From the cell containing the given text, extract its center point as (X, Y) coordinate. 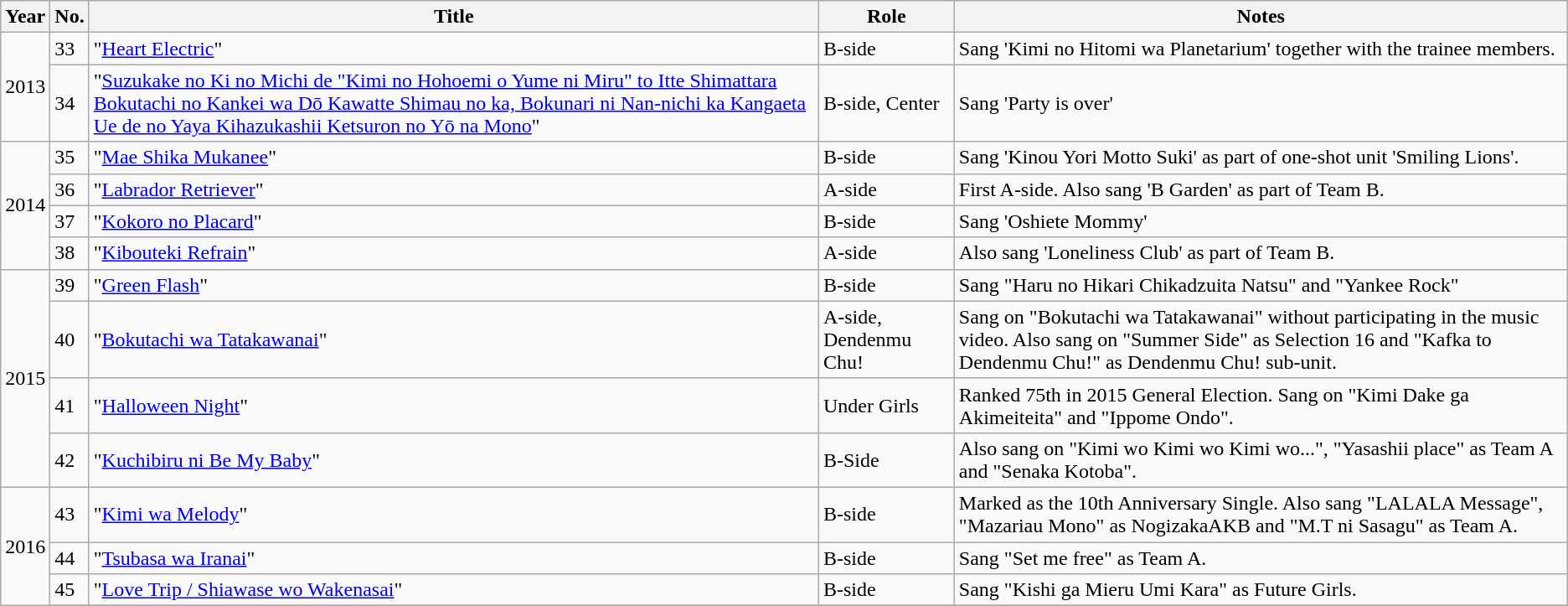
43 (70, 515)
"Kuchibiru ni Be My Baby" (454, 459)
37 (70, 221)
"Kokoro no Placard" (454, 221)
Marked as the 10th Anniversary Single. Also sang "LALALA Message", "Mazariau Mono" as NogizakaAKB and "M.T ni Sasagu" as Team A. (1261, 515)
"Mae Shika Mukanee" (454, 158)
Sang 'Kimi no Hitomi wa Planetarium' together with the trainee members. (1261, 49)
Under Girls (886, 406)
42 (70, 459)
40 (70, 339)
Role (886, 17)
Also sang 'Loneliness Club' as part of Team B. (1261, 253)
33 (70, 49)
First A-side. Also sang 'B Garden' as part of Team B. (1261, 189)
39 (70, 285)
Also sang on "Kimi wo Kimi wo Kimi wo...", "Yasashii place" as Team A and "Senaka Kotoba". (1261, 459)
Notes (1261, 17)
45 (70, 590)
Title (454, 17)
"Kibouteki Refrain" (454, 253)
2013 (25, 87)
B-Side (886, 459)
"Halloween Night" (454, 406)
Sang 'Oshiete Mommy' (1261, 221)
44 (70, 557)
Sang "Set me free" as Team A. (1261, 557)
2014 (25, 205)
38 (70, 253)
Sang "Haru no Hikari Chikadzuita Natsu" and "Yankee Rock" (1261, 285)
No. (70, 17)
"Bokutachi wa Tatakawanai" (454, 339)
Year (25, 17)
Sang "Kishi ga Mieru Umi Kara" as Future Girls. (1261, 590)
"Kimi wa Melody" (454, 515)
"Tsubasa wa Iranai" (454, 557)
Ranked 75th in 2015 General Election. Sang on "Kimi Dake ga Akimeiteita" and "Ippome Ondo". (1261, 406)
"Labrador Retriever" (454, 189)
41 (70, 406)
B-side, Center (886, 103)
36 (70, 189)
34 (70, 103)
A-side, Dendenmu Chu! (886, 339)
"Love Trip / Shiawase wo Wakenasai" (454, 590)
"Green Flash" (454, 285)
Sang 'Kinou Yori Motto Suki' as part of one-shot unit 'Smiling Lions'. (1261, 158)
35 (70, 158)
2015 (25, 378)
2016 (25, 546)
Sang 'Party is over' (1261, 103)
"Heart Electric" (454, 49)
